For the text-containing cell, return its midpoint in (x, y) coordinate format. 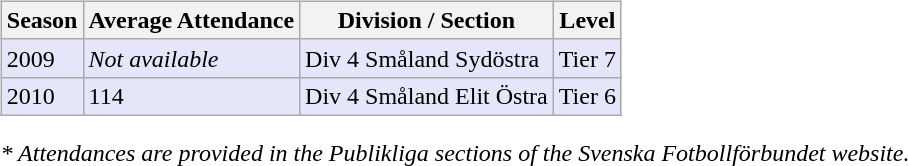
Season (42, 20)
Tier 7 (587, 58)
Level (587, 20)
2010 (42, 96)
Div 4 Småland Sydöstra (427, 58)
Division / Section (427, 20)
Div 4 Småland Elit Östra (427, 96)
Average Attendance (192, 20)
114 (192, 96)
Tier 6 (587, 96)
Not available (192, 58)
2009 (42, 58)
